Return [x, y] of the center of cell containing provided text 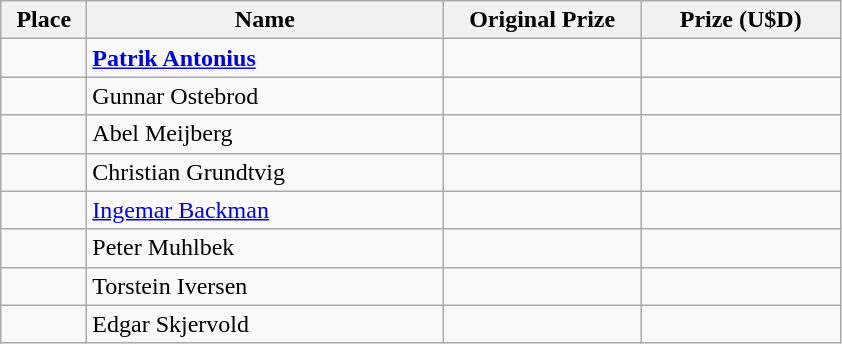
Abel Meijberg [265, 134]
Ingemar Backman [265, 210]
Original Prize [542, 20]
Gunnar Ostebrod [265, 96]
Name [265, 20]
Place [44, 20]
Patrik Antonius [265, 58]
Christian Grundtvig [265, 172]
Prize (U$D) [740, 20]
Peter Muhlbek [265, 248]
Torstein Iversen [265, 286]
Edgar Skjervold [265, 324]
